Identify which cell holds the provided text, then report its (X, Y) central coordinate. 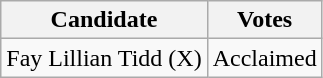
Fay Lillian Tidd (X) (104, 58)
Acclaimed (264, 58)
Candidate (104, 20)
Votes (264, 20)
